Pinpoint the cell where the given text exists, returning its (X, Y) midpoint coordinate. 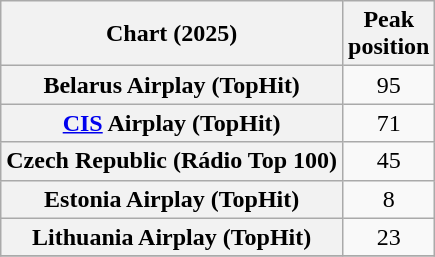
Belarus Airplay (TopHit) (172, 85)
Chart (2025) (172, 34)
45 (389, 161)
95 (389, 85)
Peakposition (389, 34)
8 (389, 199)
23 (389, 237)
Estonia Airplay (TopHit) (172, 199)
71 (389, 123)
CIS Airplay (TopHit) (172, 123)
Czech Republic (Rádio Top 100) (172, 161)
Lithuania Airplay (TopHit) (172, 237)
